Find where the given text appears and provide that cell's center as [X, Y] coordinate. 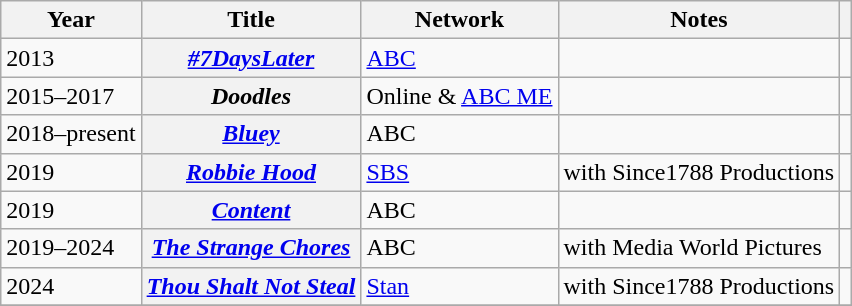
with Media World Pictures [699, 248]
2019–2024 [71, 248]
Title [251, 20]
#7DaysLater [251, 58]
2024 [71, 286]
Bluey [251, 134]
Thou Shalt Not Steal [251, 286]
The Strange Chores [251, 248]
2013 [71, 58]
Content [251, 210]
Notes [699, 20]
SBS [460, 172]
2018–present [71, 134]
Doodles [251, 96]
Network [460, 20]
2015–2017 [71, 96]
Online & ABC ME [460, 96]
Robbie Hood [251, 172]
Stan [460, 286]
Year [71, 20]
